Return the (X, Y) coordinate for the center point of the cell that contains the specified text.  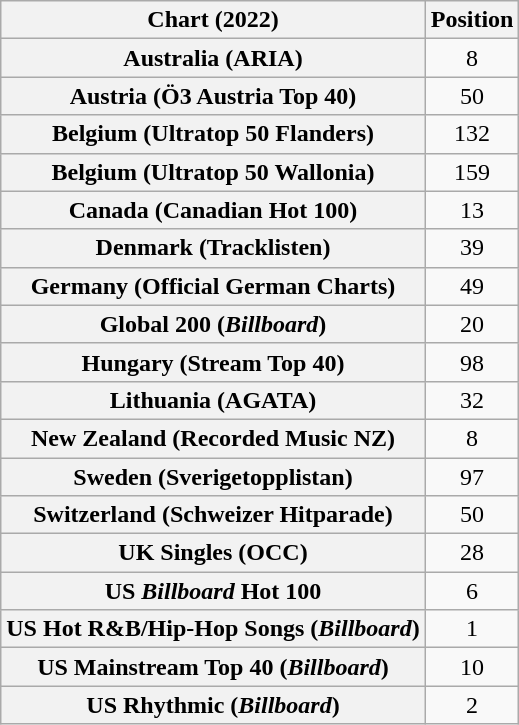
Chart (2022) (213, 20)
49 (472, 286)
US Mainstream Top 40 (Billboard) (213, 667)
Lithuania (AGATA) (213, 400)
20 (472, 324)
Germany (Official German Charts) (213, 286)
Switzerland (Schweizer Hitparade) (213, 515)
Austria (Ö3 Austria Top 40) (213, 96)
UK Singles (OCC) (213, 553)
Canada (Canadian Hot 100) (213, 210)
98 (472, 362)
32 (472, 400)
US Hot R&B/Hip-Hop Songs (Billboard) (213, 629)
Denmark (Tracklisten) (213, 248)
28 (472, 553)
97 (472, 477)
Global 200 (Billboard) (213, 324)
159 (472, 172)
Sweden (Sverigetopplistan) (213, 477)
Belgium (Ultratop 50 Flanders) (213, 134)
132 (472, 134)
US Rhythmic (Billboard) (213, 705)
6 (472, 591)
1 (472, 629)
Hungary (Stream Top 40) (213, 362)
10 (472, 667)
Belgium (Ultratop 50 Wallonia) (213, 172)
US Billboard Hot 100 (213, 591)
Australia (ARIA) (213, 58)
39 (472, 248)
13 (472, 210)
Position (472, 20)
2 (472, 705)
New Zealand (Recorded Music NZ) (213, 438)
